Return [X, Y] of the center of cell containing provided text 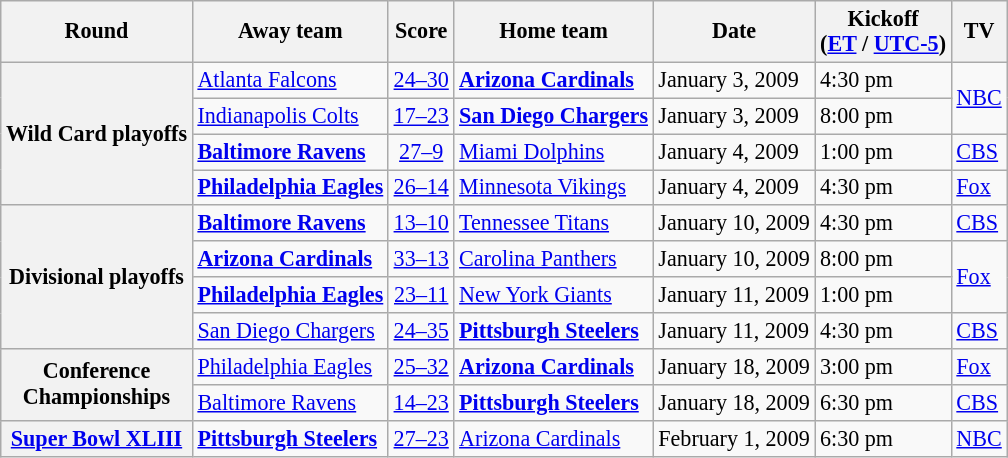
Miami Dolphins [554, 151]
23–11 [421, 295]
27–23 [421, 438]
Date [734, 30]
24–35 [421, 330]
26–14 [421, 187]
Divisional playoffs [96, 276]
27–9 [421, 151]
Atlanta Falcons [290, 80]
Wild Card playoffs [96, 134]
25–32 [421, 366]
Kickoff(ET / UTC-5) [883, 30]
Tennessee Titans [554, 223]
Minnesota Vikings [554, 187]
33–13 [421, 259]
Round [96, 30]
Super Bowl XLIII [96, 438]
February 1, 2009 [734, 438]
TV [979, 30]
Score [421, 30]
ConferenceChampionships [96, 384]
New York Giants [554, 295]
Away team [290, 30]
24–30 [421, 80]
Indianapolis Colts [290, 116]
17–23 [421, 116]
Home team [554, 30]
13–10 [421, 223]
Carolina Panthers [554, 259]
14–23 [421, 402]
3:00 pm [883, 366]
